Determine the (X, Y) coordinate at the center of the cell enclosing the given text.  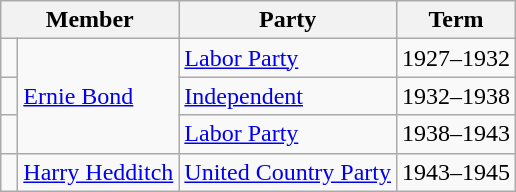
1943–1945 (456, 172)
Harry Hedditch (98, 172)
Member (90, 20)
United Country Party (288, 172)
1927–1932 (456, 58)
Term (456, 20)
Party (288, 20)
Independent (288, 96)
1938–1943 (456, 134)
1932–1938 (456, 96)
Ernie Bond (98, 96)
